From the cell containing the given text, extract its center point as (X, Y) coordinate. 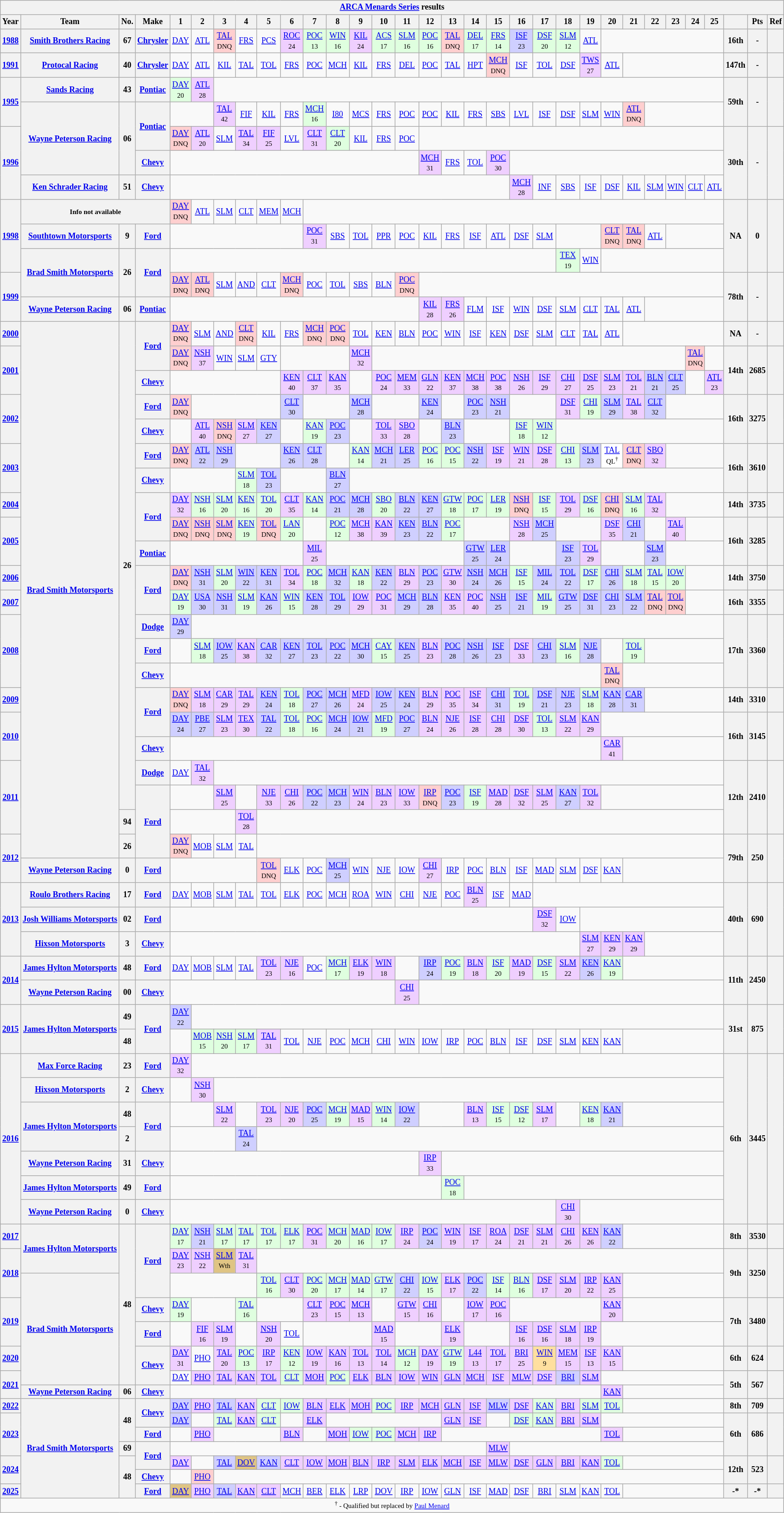
MCH12 (407, 1358)
DAY20 (180, 90)
40th (736, 919)
11th (736, 980)
2001 (11, 370)
IOW21 (361, 724)
PBE27 (202, 724)
KEN37 (453, 382)
78th (736, 297)
FLM (475, 309)
WIN21 (522, 456)
KEN29 (612, 944)
2025 (11, 1491)
CHI21 (634, 529)
SLM21 (544, 1237)
MFD19 (384, 724)
3285 (757, 541)
MEM33 (407, 382)
2021 (11, 1385)
31 (127, 1163)
2020 (11, 1358)
21 (634, 22)
3480 (757, 1322)
7 (315, 22)
KAN27 (568, 797)
TAL40 (675, 529)
SLMDNQ (225, 529)
2008 (11, 651)
WIN14 (384, 1114)
NSH28 (522, 529)
MAD19 (522, 968)
875 (757, 1029)
43 (127, 90)
3250 (757, 1273)
ISF16 (522, 1334)
6 (292, 22)
2017 (11, 1237)
TOL32 (590, 797)
3275 (757, 419)
3310 (757, 700)
POC19 (453, 968)
NSH24 (475, 578)
KAN39 (384, 529)
Year (11, 22)
WIN15 (292, 602)
FIF (246, 114)
ATL20 (202, 139)
2012 (11, 858)
3360 (757, 651)
TOL33 (384, 431)
709 (757, 1406)
DSF25 (590, 382)
ROA (361, 895)
TOL34 (292, 578)
MAD28 (498, 797)
CHIDNQ (612, 504)
POC30 (498, 163)
2410 (757, 797)
9th (736, 1273)
ISF20 (498, 968)
DEL17 (475, 41)
KAN21 (612, 1114)
MCH20 (337, 1237)
BLN25 (475, 895)
KEN16 (246, 504)
Max Force Racing (70, 1066)
2685 (757, 370)
Ken Schrader Racing (70, 187)
IRP19 (590, 1334)
GTY (269, 358)
DAY17 (180, 1237)
KEN23 (407, 529)
Smith Brothers Racing (70, 41)
2000 (11, 334)
TOL14 (384, 1358)
686 (757, 1434)
2019 (11, 1322)
2006 (11, 578)
KAN15 (612, 1358)
ATL40 (202, 431)
SLM12 (568, 41)
CLT28 (315, 456)
MAD14 (361, 1285)
LER24 (498, 554)
ROA24 (498, 1237)
MCH19 (337, 1114)
IOW33 (407, 797)
2007 (11, 602)
CHI25 (407, 993)
14 (475, 22)
KIL24 (361, 41)
20 (612, 22)
16 (522, 22)
ISF34 (475, 700)
DSF33 (522, 651)
DSF12 (522, 1114)
CLT20 (337, 139)
SBO20 (384, 504)
ISF17 (475, 1237)
WIN16 (337, 41)
MCS (361, 114)
02 (127, 919)
WIN24 (361, 797)
CAY15 (384, 651)
I80 (337, 114)
WIN22 (246, 578)
2004 (11, 504)
SBO28 (407, 431)
CLT25 (675, 382)
DAY31 (180, 1358)
2013 (11, 919)
00 (127, 993)
IRP22 (590, 1285)
POC35 (453, 700)
2018 (11, 1273)
MCH21 (384, 456)
KIL28 (430, 309)
17th (736, 651)
59th (736, 102)
KEN35 (453, 602)
PCS (269, 41)
ISF29 (544, 382)
GTW30 (453, 578)
PPR (384, 236)
TAL24 (246, 1139)
GTW15 (407, 1310)
POC21 (337, 504)
CHI16 (430, 1310)
3145 (757, 736)
POC25 (315, 1114)
BLN16 (522, 1285)
MFD24 (361, 700)
CAR29 (225, 700)
250 (757, 858)
79th (736, 858)
KEN22 (384, 578)
† - Qualified but replaced by Paul Menard (392, 1505)
CAR31 (634, 700)
BLN13 (475, 1114)
TALQL† (612, 456)
15 (498, 22)
2450 (757, 980)
CAR32 (269, 651)
GLN22 (430, 382)
MOB15 (202, 1041)
TAL16 (246, 1310)
TOL20 (269, 504)
KAN16 (337, 1358)
Protocal Racing (70, 65)
ARCA Menards Series results (392, 7)
19 (590, 22)
ATL28 (202, 90)
CHI28 (498, 724)
L4413 (475, 1358)
MIL25 (315, 554)
KAN38 (246, 651)
1996 (11, 163)
INF (544, 187)
KAN18 (361, 578)
KAN22 (612, 1237)
NSH30 (202, 1090)
SBO32 (655, 456)
WIN19 (453, 1237)
ISF28 (475, 724)
MCH13 (361, 1310)
31st (736, 1029)
Southtown Motorsports (70, 236)
CLT23 (315, 1310)
KEN28 (315, 602)
IRP33 (430, 1163)
No. (127, 22)
IOW15 (430, 1285)
SLMWth (225, 1261)
567 (757, 1385)
NJE33 (269, 797)
MCH29 (407, 602)
2003 (11, 468)
TAL15 (655, 578)
KAN25 (612, 1285)
Ref (776, 22)
ROC24 (292, 41)
624 (757, 1358)
MAD16 (361, 1237)
690 (757, 919)
KEN40 (292, 382)
ACS17 (384, 41)
DSF35 (612, 529)
40 (127, 65)
MEM15 (568, 1358)
IOW20 (675, 578)
5 (269, 22)
POC40 (475, 602)
MCH23 (337, 797)
MIL19 (544, 602)
TEX30 (246, 724)
Roulo Brothers Racing (70, 895)
523 (757, 1470)
CLT35 (292, 504)
CHI31 (498, 700)
TEX19 (568, 260)
DAY24 (180, 724)
BLN24 (430, 724)
CHI13 (568, 456)
KEN19 (246, 529)
CLT31 (315, 139)
1988 (11, 41)
69 (127, 1448)
CAR41 (612, 749)
1998 (11, 236)
POC28 (453, 651)
WIN12 (544, 431)
1991 (11, 65)
DAY23 (180, 1261)
WIN9 (544, 1358)
12 (430, 22)
DSF28 (544, 456)
2022 (11, 1406)
IOW22 (407, 1114)
TOL22 (568, 578)
DAY29 (180, 627)
MCH31 (430, 163)
Sands Racing (70, 90)
POC12 (337, 529)
TAL29 (246, 700)
POC20 (315, 1285)
1995 (11, 102)
TOL28 (246, 822)
5th (736, 1385)
Make (153, 22)
FRS14 (498, 41)
ISF13 (590, 1358)
WIN18 (384, 968)
2009 (11, 700)
DSF20 (544, 41)
22 (655, 22)
Josh Williams Motorsports (70, 919)
KAN35 (337, 382)
7th (736, 1322)
DEL (407, 65)
IRP17 (269, 1358)
2010 (11, 736)
TAL38 (634, 407)
DAY22 (180, 1017)
TWS27 (590, 65)
TAL42 (225, 114)
BER (315, 1491)
LRP (361, 1491)
2023 (11, 1434)
2002 (11, 419)
MIL24 (544, 578)
2024 (11, 1470)
51 (127, 187)
BRI25 (522, 1358)
MCH16 (315, 114)
CHI30 (568, 1212)
3750 (757, 578)
KEN18 (590, 1114)
30th (736, 163)
24 (695, 22)
HPT (475, 65)
13 (453, 22)
NJE16 (292, 968)
Pts (757, 22)
3355 (757, 602)
KEN12 (292, 1358)
CLT37 (315, 382)
2011 (11, 797)
2005 (11, 541)
BLN27 (337, 480)
POC38 (498, 382)
KAN28 (612, 700)
CLT32 (655, 407)
ISF18 (522, 431)
LER25 (407, 456)
8 (337, 22)
USA30 (202, 602)
NJE20 (292, 1114)
25 (714, 22)
FIF25 (269, 139)
2015 (11, 1029)
IRPDNQ (430, 797)
MCH30 (361, 651)
IOW29 (361, 602)
BLN28 (430, 602)
3445 (757, 1139)
67 (127, 41)
SLM29 (612, 407)
DSF15 (544, 968)
DSF30 (522, 724)
FRS26 (453, 309)
MCH24 (337, 724)
Info not available (95, 212)
GTW18 (453, 504)
KAN26 (269, 602)
3530 (757, 1237)
TAL22 (269, 724)
BLN18 (475, 968)
ISF21 (522, 602)
TAL17 (246, 1237)
NJE23 (568, 700)
10 (384, 22)
94 (127, 822)
18 (568, 22)
TOL16 (269, 1285)
11 (407, 22)
NJE28 (590, 651)
KEN31 (269, 578)
LER19 (498, 504)
3610 (757, 468)
2016 (11, 1139)
2014 (11, 980)
TAL20 (225, 1358)
MEM (269, 212)
NSH37 (202, 358)
IOW19 (315, 1358)
NSH25 (498, 602)
ISF14 (498, 1285)
ATL22 (202, 456)
Team (70, 22)
GTW19 (453, 1358)
ATL23 (714, 382)
4 (246, 22)
BLN21 (655, 382)
CHI19 (590, 407)
GTW17 (384, 1285)
147th (736, 65)
1 (180, 22)
KEN25 (407, 651)
NSH29 (225, 456)
LAN20 (292, 529)
NJE26 (453, 724)
1999 (11, 297)
KAN20 (612, 1310)
TOL21 (634, 382)
NSH16 (202, 504)
3735 (757, 504)
CHI22 (407, 1285)
TAL34 (246, 139)
FIF16 (202, 1334)
